Return the [x, y] coordinate for the center point of the cell that contains the specified text.  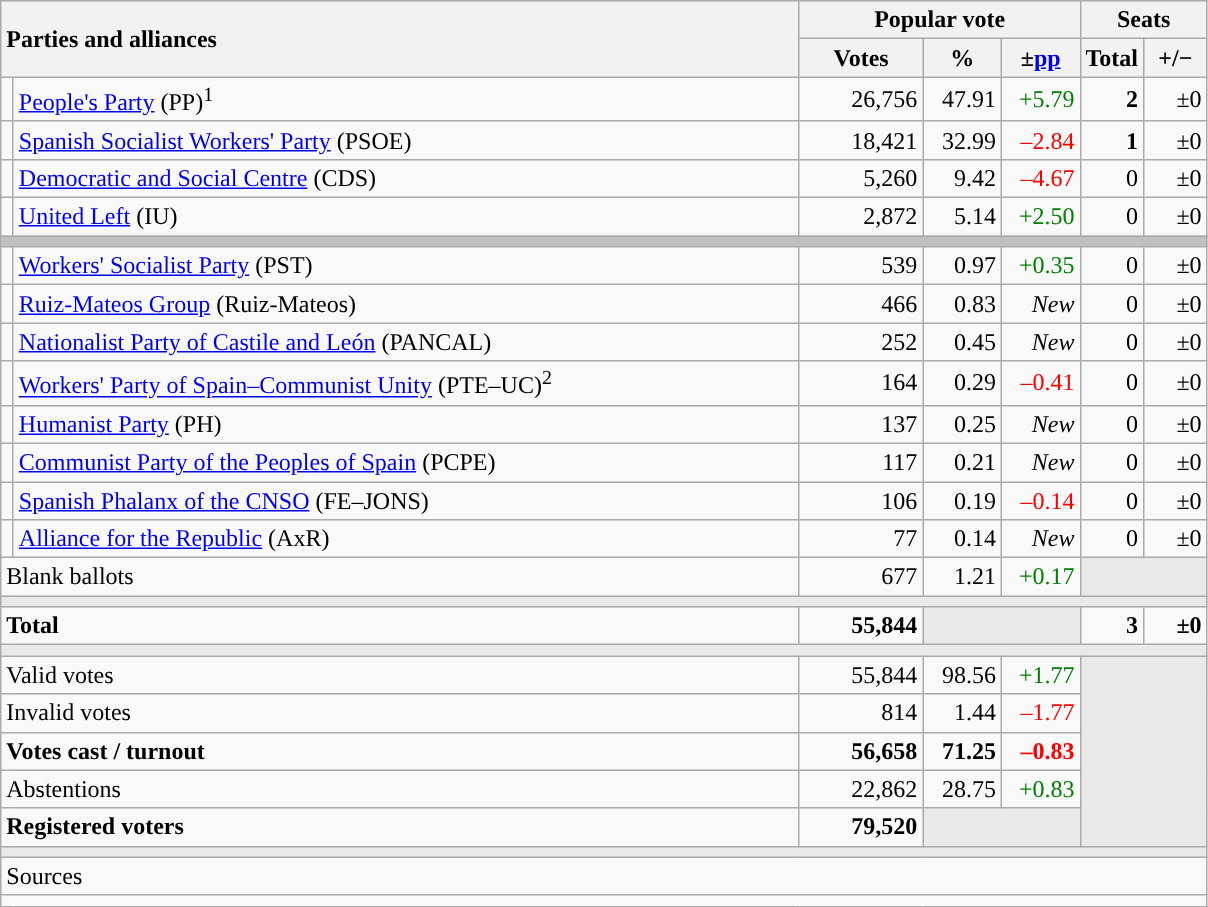
1.21 [962, 577]
Spanish Socialist Workers' Party (PSOE) [406, 140]
Democratic and Social Centre (CDS) [406, 178]
–4.67 [1040, 178]
+0.83 [1040, 789]
0.21 [962, 462]
Blank ballots [400, 577]
Spanish Phalanx of the CNSO (FE–JONS) [406, 501]
+1.77 [1040, 675]
Votes cast / turnout [400, 751]
Humanist Party (PH) [406, 424]
People's Party (PP)1 [406, 100]
Registered voters [400, 827]
539 [861, 266]
0.14 [962, 539]
2 [1112, 100]
Workers' Socialist Party (PST) [406, 266]
Nationalist Party of Castile and León (PANCAL) [406, 342]
9.42 [962, 178]
+0.17 [1040, 577]
Parties and alliances [400, 39]
22,862 [861, 789]
Alliance for the Republic (AxR) [406, 539]
18,421 [861, 140]
–0.41 [1040, 384]
±pp [1040, 58]
5.14 [962, 217]
0.83 [962, 304]
0.29 [962, 384]
56,658 [861, 751]
466 [861, 304]
Valid votes [400, 675]
28.75 [962, 789]
Communist Party of the Peoples of Spain (PCPE) [406, 462]
677 [861, 577]
106 [861, 501]
–0.83 [1040, 751]
77 [861, 539]
26,756 [861, 100]
+5.79 [1040, 100]
Ruiz-Mateos Group (Ruiz-Mateos) [406, 304]
Votes [861, 58]
Popular vote [940, 20]
1.44 [962, 713]
1 [1112, 140]
0.45 [962, 342]
5,260 [861, 178]
164 [861, 384]
47.91 [962, 100]
814 [861, 713]
Workers' Party of Spain–Communist Unity (PTE–UC)2 [406, 384]
32.99 [962, 140]
3 [1112, 626]
+2.50 [1040, 217]
–2.84 [1040, 140]
Sources [604, 876]
137 [861, 424]
0.19 [962, 501]
252 [861, 342]
0.97 [962, 266]
2,872 [861, 217]
+/− [1176, 58]
Abstentions [400, 789]
Seats [1144, 20]
United Left (IU) [406, 217]
117 [861, 462]
0.25 [962, 424]
Invalid votes [400, 713]
98.56 [962, 675]
–1.77 [1040, 713]
–0.14 [1040, 501]
+0.35 [1040, 266]
79,520 [861, 827]
% [962, 58]
71.25 [962, 751]
